Return [X, Y] of the center of cell containing provided text 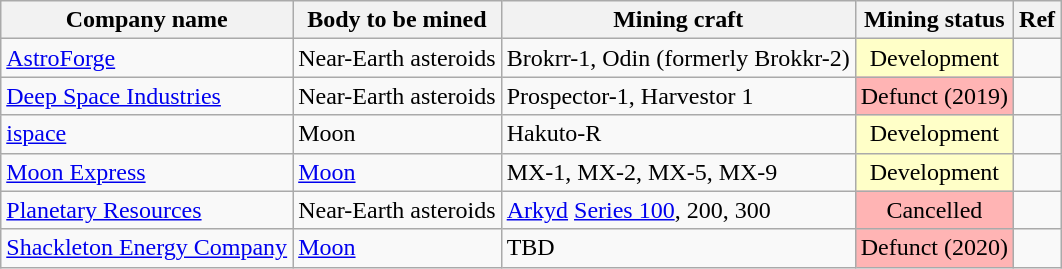
Prospector-1, Harvestor 1 [678, 96]
Mining craft [678, 20]
Hakuto-R [678, 134]
Mining status [934, 20]
Body to be mined [397, 20]
Cancelled [934, 210]
Shackleton Energy Company [147, 248]
Moon Express [147, 172]
ispace [147, 134]
Deep Space Industries [147, 96]
Brokrr-1, Odin (formerly Brokkr-2) [678, 58]
TBD [678, 248]
Company name [147, 20]
Defunct (2020) [934, 248]
MX-1, MX-2, MX-5, MX-9 [678, 172]
Ref [1038, 20]
AstroForge [147, 58]
Arkyd Series 100, 200, 300 [678, 210]
Planetary Resources [147, 210]
Defunct (2019) [934, 96]
